Find where the given text appears and provide that cell's center as (x, y) coordinate. 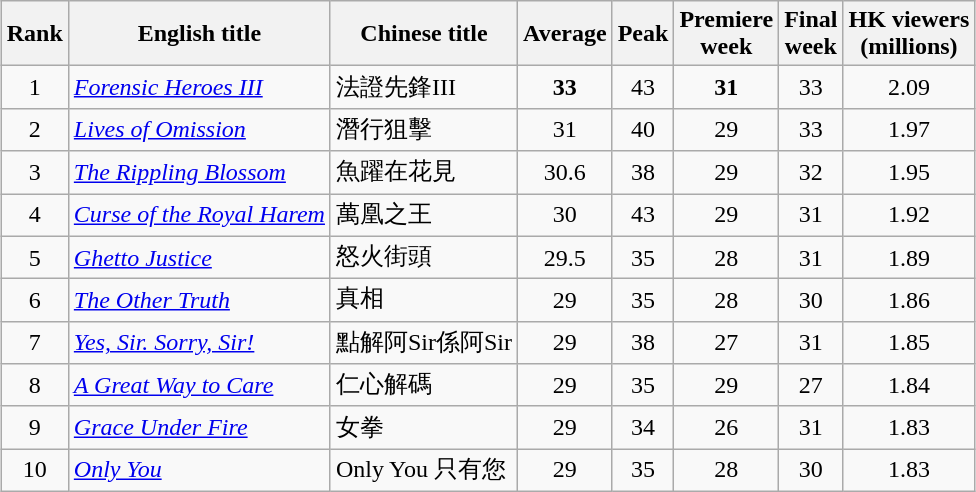
10 (34, 470)
6 (34, 300)
1.97 (909, 130)
40 (643, 130)
1.92 (909, 216)
7 (34, 342)
Ghetto Justice (199, 258)
Finalweek (811, 34)
29.5 (566, 258)
Chinese title (424, 34)
2.09 (909, 88)
8 (34, 386)
30.6 (566, 172)
The Rippling Blossom (199, 172)
Rank (34, 34)
Lives of Omission (199, 130)
1.89 (909, 258)
5 (34, 258)
3 (34, 172)
點解阿Sir係阿Sir (424, 342)
1.85 (909, 342)
Peak (643, 34)
潛行狙擊 (424, 130)
Average (566, 34)
A Great Way to Care (199, 386)
Forensic Heroes III (199, 88)
1 (34, 88)
Only You 只有您 (424, 470)
Grace Under Fire (199, 428)
怒火街頭 (424, 258)
English title (199, 34)
2 (34, 130)
Curse of the Royal Harem (199, 216)
32 (811, 172)
仁心解碼 (424, 386)
真相 (424, 300)
9 (34, 428)
1.95 (909, 172)
1.86 (909, 300)
女拳 (424, 428)
The Other Truth (199, 300)
34 (643, 428)
Yes, Sir. Sorry, Sir! (199, 342)
HK viewers(millions) (909, 34)
魚躍在花見 (424, 172)
4 (34, 216)
法證先鋒III (424, 88)
萬凰之王 (424, 216)
Premiereweek (726, 34)
26 (726, 428)
1.84 (909, 386)
Only You (199, 470)
